Search for the cell housing the specified text and yield its (X, Y) center coordinate. 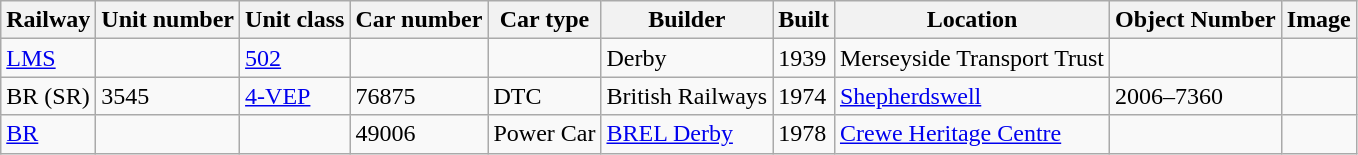
Power Car (544, 134)
Shepherdswell (972, 96)
BR (SR) (48, 96)
4-VEP (295, 96)
502 (295, 58)
Object Number (1196, 20)
Railway (48, 20)
76875 (419, 96)
Car number (419, 20)
BREL Derby (687, 134)
LMS (48, 58)
British Railways (687, 96)
DTC (544, 96)
1974 (804, 96)
Merseyside Transport Trust (972, 58)
Car type (544, 20)
BR (48, 134)
2006–7360 (1196, 96)
Crewe Heritage Centre (972, 134)
Unit number (168, 20)
Builder (687, 20)
Built (804, 20)
1978 (804, 134)
1939 (804, 58)
Derby (687, 58)
Image (1318, 20)
Location (972, 20)
Unit class (295, 20)
3545 (168, 96)
49006 (419, 134)
